Output the (x, y) coordinate of the center of the cell containing the given text.  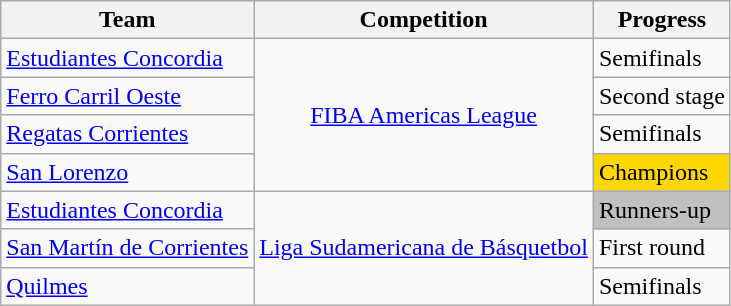
Regatas Corrientes (128, 134)
San Lorenzo (128, 172)
Champions (662, 172)
Team (128, 20)
Liga Sudamericana de Básquetbol (424, 248)
FIBA Americas League (424, 115)
Runners-up (662, 210)
Ferro Carril Oeste (128, 96)
Quilmes (128, 286)
Second stage (662, 96)
Competition (424, 20)
First round (662, 248)
San Martín de Corrientes (128, 248)
Progress (662, 20)
